Detect which cell encompasses the target text, then output its (x, y) center coordinate. 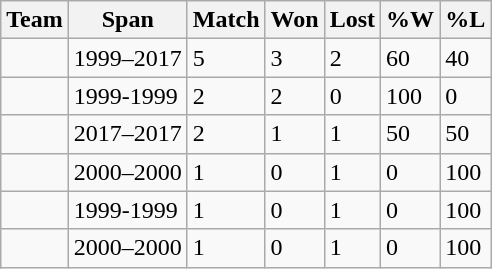
Lost (352, 20)
Span (128, 20)
Won (294, 20)
40 (466, 58)
%L (466, 20)
%W (410, 20)
Match (226, 20)
2017–2017 (128, 134)
60 (410, 58)
5 (226, 58)
3 (294, 58)
1999–2017 (128, 58)
Team (35, 20)
